Pinpoint the cell where the given text exists, returning its [X, Y] midpoint coordinate. 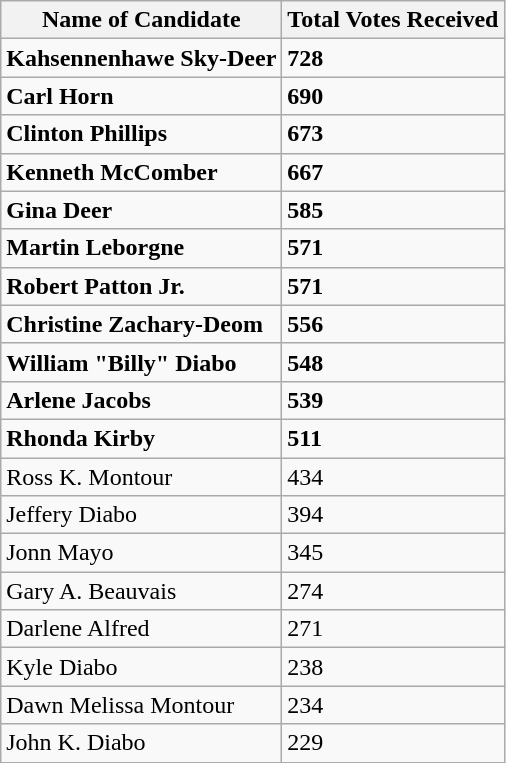
Arlene Jacobs [142, 400]
John K. Diabo [142, 743]
Gina Deer [142, 210]
274 [393, 591]
Dawn Melissa Montour [142, 705]
548 [393, 362]
Clinton Phillips [142, 134]
Jonn Mayo [142, 553]
Martin Leborgne [142, 248]
511 [393, 438]
William "Billy" Diabo [142, 362]
Total Votes Received [393, 20]
394 [393, 515]
673 [393, 134]
Kyle Diabo [142, 667]
Carl Horn [142, 96]
271 [393, 629]
345 [393, 553]
Rhonda Kirby [142, 438]
556 [393, 324]
229 [393, 743]
Kahsennenhawe Sky-Deer [142, 58]
Ross K. Montour [142, 477]
Darlene Alfred [142, 629]
Gary A. Beauvais [142, 591]
585 [393, 210]
Christine Zachary-Deom [142, 324]
234 [393, 705]
Kenneth McComber [142, 172]
728 [393, 58]
Robert Patton Jr. [142, 286]
667 [393, 172]
539 [393, 400]
434 [393, 477]
Jeffery Diabo [142, 515]
Name of Candidate [142, 20]
690 [393, 96]
238 [393, 667]
